Search for the cell housing the specified text and yield its [X, Y] center coordinate. 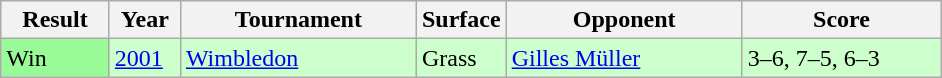
Result [56, 20]
Surface [461, 20]
Win [56, 58]
Year [144, 20]
Score [842, 20]
Grass [461, 58]
Wimbledon [298, 58]
3–6, 7–5, 6–3 [842, 58]
Gilles Müller [624, 58]
2001 [144, 58]
Opponent [624, 20]
Tournament [298, 20]
